Provide the (x, y) coordinate of the cell's center where the given text is located.  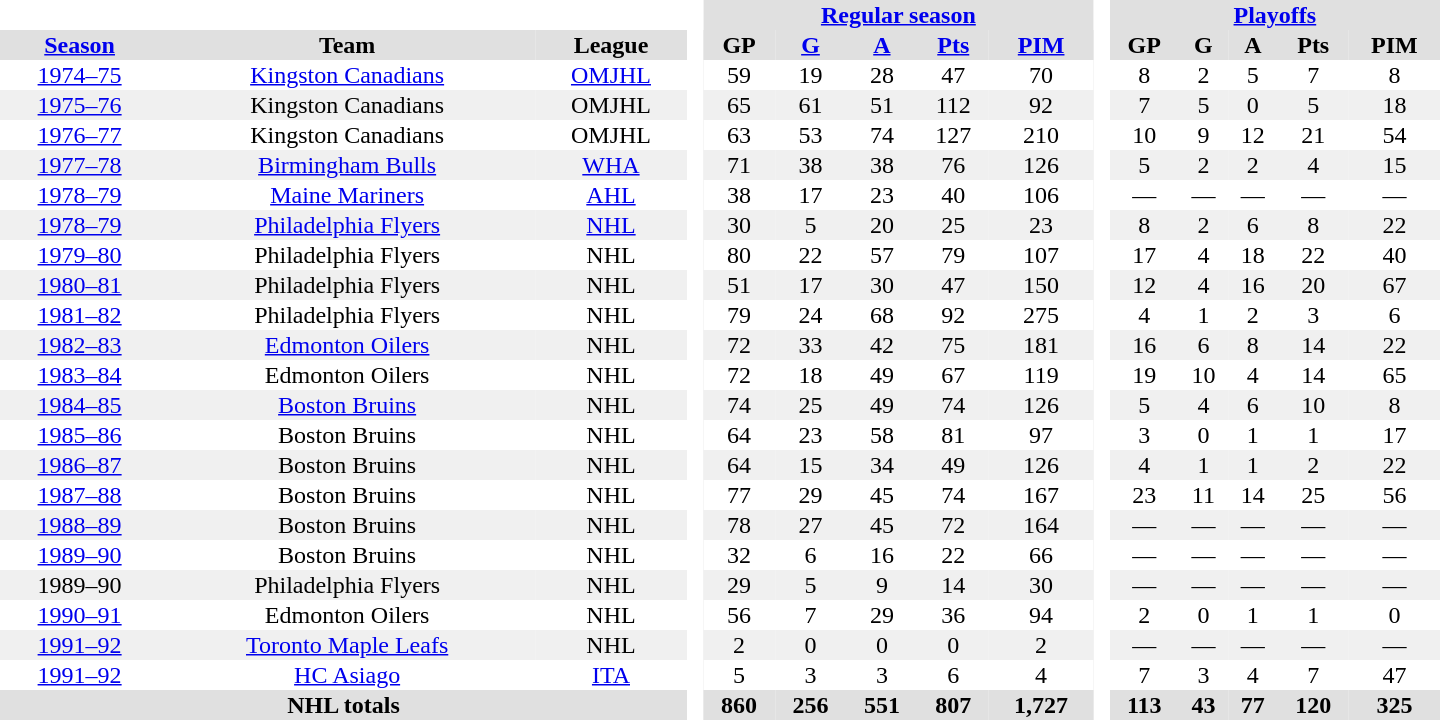
1981–82 (80, 315)
1990–91 (80, 615)
97 (1041, 435)
68 (882, 315)
80 (738, 255)
66 (1041, 555)
107 (1041, 255)
1980–81 (80, 285)
112 (954, 105)
59 (738, 75)
24 (810, 315)
HC Asiago (347, 675)
57 (882, 255)
1975–76 (80, 105)
1977–78 (80, 165)
181 (1041, 345)
42 (882, 345)
Team (347, 45)
1985–86 (80, 435)
1982–83 (80, 345)
Season (80, 45)
43 (1204, 705)
127 (954, 135)
54 (1394, 135)
164 (1041, 525)
32 (738, 555)
28 (882, 75)
120 (1314, 705)
Maine Mariners (347, 195)
113 (1144, 705)
1979–80 (80, 255)
76 (954, 165)
34 (882, 465)
860 (738, 705)
167 (1041, 495)
71 (738, 165)
27 (810, 525)
21 (1314, 135)
1988–89 (80, 525)
94 (1041, 615)
210 (1041, 135)
70 (1041, 75)
119 (1041, 375)
256 (810, 705)
1974–75 (80, 75)
1984–85 (80, 405)
81 (954, 435)
League (611, 45)
Birmingham Bulls (347, 165)
53 (810, 135)
1987–88 (80, 495)
1983–84 (80, 375)
36 (954, 615)
Playoffs (1275, 15)
325 (1394, 705)
106 (1041, 195)
11 (1204, 495)
75 (954, 345)
NHL totals (344, 705)
58 (882, 435)
ITA (611, 675)
1986–87 (80, 465)
275 (1041, 315)
WHA (611, 165)
61 (810, 105)
Toronto Maple Leafs (347, 645)
Regular season (898, 15)
807 (954, 705)
1976–77 (80, 135)
150 (1041, 285)
63 (738, 135)
1,727 (1041, 705)
33 (810, 345)
AHL (611, 195)
78 (738, 525)
551 (882, 705)
